Determine the [X, Y] coordinate at the center of the cell enclosing the given text.  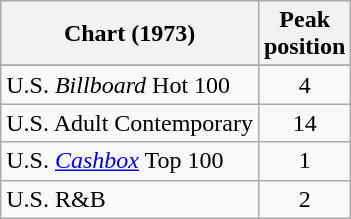
U.S. Billboard Hot 100 [130, 85]
U.S. Cashbox Top 100 [130, 161]
Chart (1973) [130, 34]
2 [304, 199]
Peakposition [304, 34]
4 [304, 85]
14 [304, 123]
1 [304, 161]
U.S. Adult Contemporary [130, 123]
U.S. R&B [130, 199]
